Capture the cell that displays the provided text and extract its [X, Y] central coordinate. 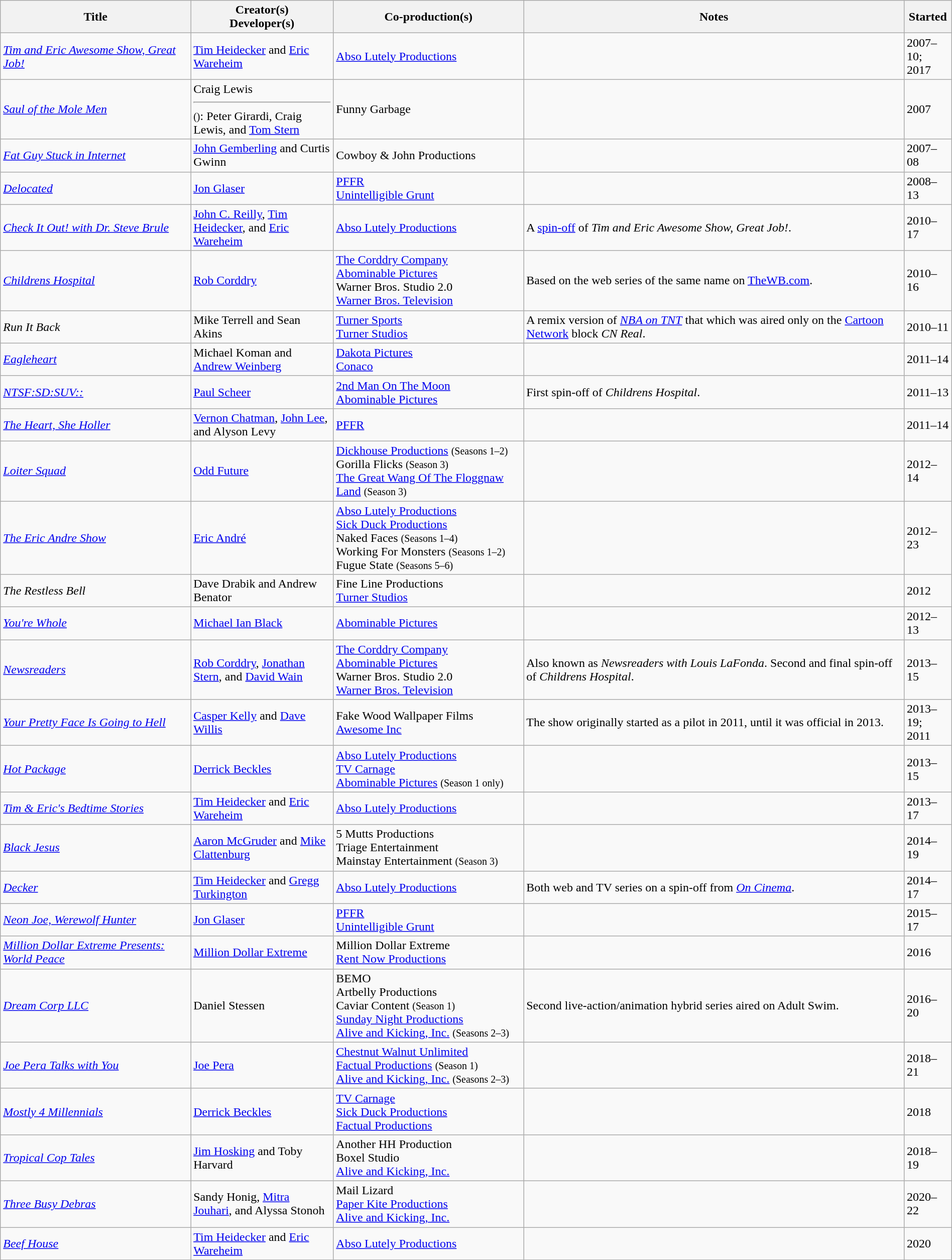
2008–13 [928, 188]
Mike Terrell and Sean Akins [262, 326]
Abso Lutely ProductionsSick Duck ProductionsNaked Faces (Seasons 1–4)Working For Monsters (Seasons 1–2)Fugue State (Seasons 5–6) [429, 538]
Also known as Newsreaders with Louis LaFonda. Second and final spin-off of Childrens Hospital. [714, 670]
Odd Future [262, 471]
TV CarnageSick Duck ProductionsFactual Productions [429, 1111]
Tim & Eric's Bedtime Stories [95, 809]
Childrens Hospital [95, 280]
Three Busy Debras [95, 1204]
2012–13 [928, 624]
Loiter Squad [95, 471]
First spin-off of Childrens Hospital. [714, 392]
Daniel Stessen [262, 1005]
Fake Wood Wallpaper FilmsAwesome Inc [429, 723]
Million Dollar Extreme [262, 952]
Rob Corddry [262, 280]
Mostly 4 Millennials [95, 1111]
Both web and TV series on a spin-off from On Cinema. [714, 887]
5 Mutts ProductionsTriage EntertainmentMainstay Entertainment (Season 3) [429, 848]
Run It Back [95, 326]
Joe Pera [262, 1065]
Cowboy & John Productions [429, 156]
2014–19 [928, 848]
Turner SportsTurner Studios [429, 326]
Eric André [262, 538]
2012 [928, 591]
Dakota PicturesConaco [429, 360]
Dave Drabik and Andrew Benator [262, 591]
Eagleheart [95, 360]
John Gemberling and Curtis Gwinn [262, 156]
The Restless Bell [95, 591]
Based on the web series of the same name on TheWB.com. [714, 280]
2018 [928, 1111]
Hot Package [95, 769]
Delocated [95, 188]
Jim Hosking and Toby Harvard [262, 1158]
2014–17 [928, 887]
The Eric Andre Show [95, 538]
The Heart, She Holler [95, 425]
A remix version of NBA on TNT that which was aired only on the Cartoon Network block CN Real. [714, 326]
You're Whole [95, 624]
Saul of the Mole Men [95, 109]
Second live-action/animation hybrid series aired on Adult Swim. [714, 1005]
Aaron McGruder and Mike Clattenburg [262, 848]
Michael Koman and Andrew Weinberg [262, 360]
Fine Line ProductionsTurner Studios [429, 591]
Tim and Eric Awesome Show, Great Job! [95, 56]
Casper Kelly and Dave Willis [262, 723]
2013–19; 2011 [928, 723]
2011–13 [928, 392]
2016 [928, 952]
Mail LizardPaper Kite ProductionsAlive and Kicking, Inc. [429, 1204]
2007–10; 2017 [928, 56]
2020–22 [928, 1204]
Tim Heidecker and Gregg Turkington [262, 887]
2018–21 [928, 1065]
2007–08 [928, 156]
2010–16 [928, 280]
NTSF:SD:SUV:: [95, 392]
Creator(s)Developer(s) [262, 17]
Vernon Chatman, John Lee, and Alyson Levy [262, 425]
Abso Lutely ProductionsTV CarnageAbominable Pictures (Season 1 only) [429, 769]
Fat Guy Stuck in Internet [95, 156]
2012–23 [928, 538]
Chestnut Walnut UnlimitedFactual Productions (Season 1)Alive and Kicking, Inc. (Seasons 2–3) [429, 1065]
2020 [928, 1243]
The show originally started as a pilot in 2011, until it was official in 2013. [714, 723]
2016–20 [928, 1005]
Notes [714, 17]
BEMOArtbelly ProductionsCaviar Content (Season 1)Sunday Night ProductionsAlive and Kicking, Inc. (Seasons 2–3) [429, 1005]
Abominable Pictures [429, 624]
Million Dollar ExtremeRent Now Productions [429, 952]
2012–14 [928, 471]
Sandy Honig, Mitra Jouhari, and Alyssa Stonoh [262, 1204]
Co-production(s) [429, 17]
Newsreaders [95, 670]
PFFR [429, 425]
Paul Scheer [262, 392]
Your Pretty Face Is Going to Hell [95, 723]
Million Dollar Extreme Presents: World Peace [95, 952]
Joe Pera Talks with You [95, 1065]
Funny Garbage [429, 109]
Neon Joe, Werewolf Hunter [95, 920]
John C. Reilly, Tim Heidecker, and Eric Wareheim [262, 227]
2nd Man On The MoonAbominable Pictures [429, 392]
2018–19 [928, 1158]
Tropical Cop Tales [95, 1158]
Craig Lewis(): Peter Girardi, Craig Lewis, and Tom Stern [262, 109]
2010–17 [928, 227]
2010–11 [928, 326]
2013–17 [928, 809]
Decker [95, 887]
Beef House [95, 1243]
2007 [928, 109]
Dream Corp LLC [95, 1005]
Black Jesus [95, 848]
Check It Out! with Dr. Steve Brule [95, 227]
Dickhouse Productions (Seasons 1–2)Gorilla Flicks (Season 3)The Great Wang Of The Floggnaw Land (Season 3) [429, 471]
Started [928, 17]
Rob Corddry, Jonathan Stern, and David Wain [262, 670]
A spin-off of Tim and Eric Awesome Show, Great Job!. [714, 227]
Title [95, 17]
Michael Ian Black [262, 624]
2015–17 [928, 920]
Another HH ProductionBoxel StudioAlive and Kicking, Inc. [429, 1158]
